Scan for the cell matching the given text and deliver its [x, y] coordinate at center. 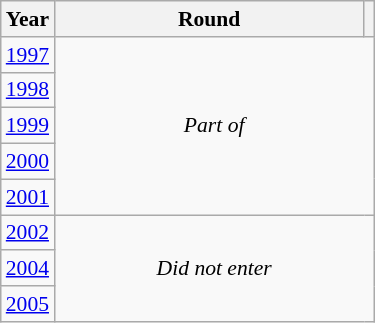
Round [209, 19]
1999 [28, 126]
2004 [28, 269]
1998 [28, 90]
2001 [28, 197]
2005 [28, 304]
2002 [28, 233]
1997 [28, 55]
2000 [28, 162]
Part of [214, 126]
Did not enter [214, 268]
Year [28, 19]
